Scan for the cell matching the given text and deliver its [X, Y] coordinate at center. 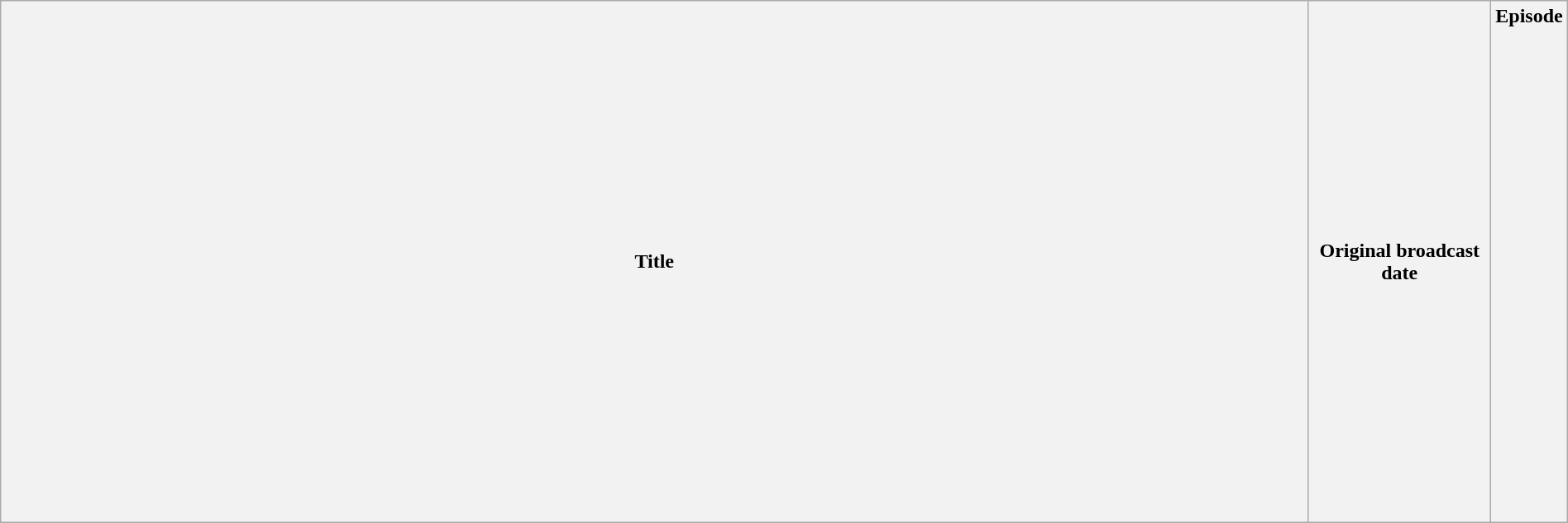
Original broadcast date [1399, 262]
Title [655, 262]
Episode [1529, 262]
